Identify which cell holds the provided text, then report its [x, y] central coordinate. 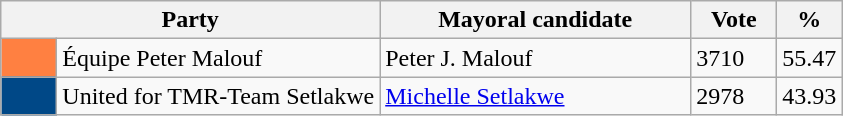
Party [190, 20]
Michelle Setlakwe [536, 96]
3710 [734, 58]
United for TMR-Team Setlakwe [218, 96]
Vote [734, 20]
Mayoral candidate [536, 20]
% [810, 20]
Équipe Peter Malouf [218, 58]
2978 [734, 96]
Peter J. Malouf [536, 58]
43.93 [810, 96]
55.47 [810, 58]
